For the text-containing cell, return its midpoint in [x, y] coordinate format. 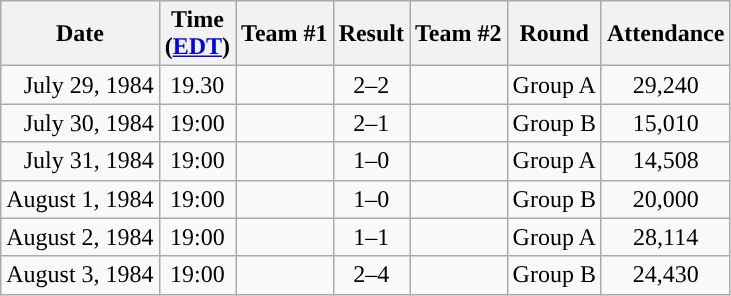
20,000 [665, 199]
2–4 [371, 275]
14,508 [665, 161]
2–2 [371, 85]
Team #2 [459, 34]
Result [371, 34]
29,240 [665, 85]
15,010 [665, 123]
August 1, 1984 [80, 199]
July 31, 1984 [80, 161]
2–1 [371, 123]
July 29, 1984 [80, 85]
28,114 [665, 237]
July 30, 1984 [80, 123]
Date [80, 34]
Attendance [665, 34]
Time(EDT) [197, 34]
August 3, 1984 [80, 275]
Team #1 [285, 34]
August 2, 1984 [80, 237]
Round [554, 34]
1–1 [371, 237]
19.30 [197, 85]
24,430 [665, 275]
